Capture the cell that displays the provided text and extract its [x, y] central coordinate. 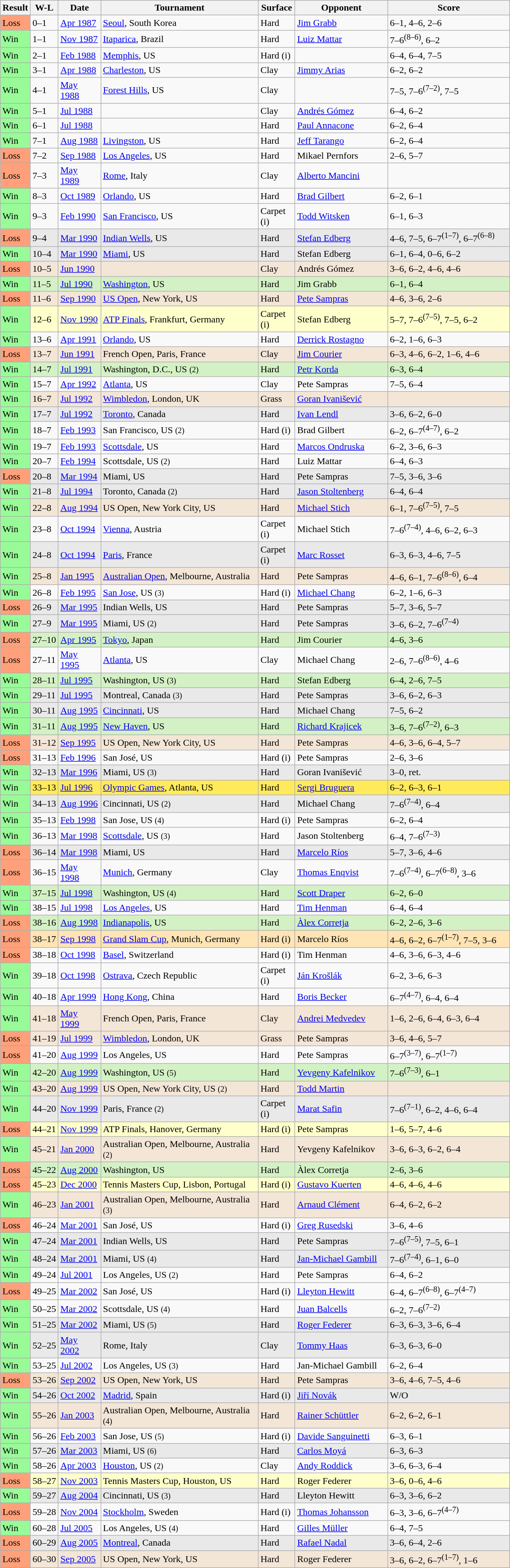
3–6, 6–2, 6–7(1–7), 1–6 [448, 1559]
4–6, 6–1, 7–6(8–6), 6–4 [448, 576]
3–6, 6–3, 6–2, 6–4 [448, 1149]
6–3, 6–3 [448, 1451]
ATP Finals, Frankfurt, Germany [180, 319]
7–6(7–1), 6–2, 4–6, 6–4 [448, 1109]
7–6(7–4), 4–6, 6–2, 6–3 [448, 529]
20–8 [44, 476]
4–6, 3–6, 2–6 [448, 299]
May 1989 [79, 176]
45–23 [44, 1184]
4–6, 3–6, 6–3, 4–6 [448, 955]
Sep 1990 [79, 299]
6–2, 6–2 [448, 70]
11–5 [44, 284]
4–6, 3–6 [448, 640]
Washington, US (5) [180, 1073]
38–17 [44, 939]
35–13 [44, 820]
41–18 [44, 1019]
6–1, 6–3 [448, 216]
Cincinnati, US (2) [180, 803]
59–27 [44, 1495]
6–4, 6–4, 7–5 [448, 55]
Apr 1988 [79, 70]
Aug 1998 [79, 923]
Aug 2000 [79, 1169]
Tommy Haas [341, 1345]
37–15 [44, 893]
Jun 1990 [79, 269]
39–18 [44, 975]
48–24 [44, 1259]
6–1 [44, 126]
Jan 2003 [79, 1415]
31–11 [44, 726]
Washington, US (3) [180, 680]
5–7, 3–6, 5–7 [448, 607]
Ivan Lendl [341, 414]
Gustavo Kuerten [341, 1184]
34–13 [44, 803]
6–1, 6–4, 0–6, 6–2 [448, 254]
38–16 [44, 923]
Stockholm, Sweden [180, 1512]
14–7 [44, 369]
Nov 1990 [79, 319]
26–8 [44, 592]
7–6(7–5), 7–5, 6–1 [448, 1242]
6–3, 6–1 [448, 1436]
3–6, 4–6, 7–5, 4–6 [448, 1380]
5–7, 3–6, 4–6 [448, 852]
42–20 [44, 1073]
Miami, US (4) [180, 1259]
Toronto, Canada [180, 414]
10–4 [44, 254]
6–1, 6–4 [448, 284]
Washington, US (4) [180, 893]
18–7 [44, 430]
Todd Martin [341, 1089]
Todd Witsken [341, 216]
21–8 [44, 491]
Toronto, Canada (2) [180, 491]
Thomas Johansson [341, 1512]
6–1, 7–6(7–5), 7–5 [448, 507]
New Haven, US [180, 726]
W-L [44, 8]
36–13 [44, 836]
7–5, 6–4 [448, 384]
Tennis Masters Cup, Lisbon, Portugal [180, 1184]
17–7 [44, 414]
Apr 1992 [79, 384]
Sep 1998 [79, 939]
27–10 [44, 640]
Memphis, US [180, 55]
53–26 [44, 1380]
41–19 [44, 1039]
Apr 1995 [79, 640]
Scottsdale, US (3) [180, 836]
6–2, 6–7(4–7), 6–2 [448, 430]
6–3, 3–6, 6–7(4–7) [448, 1512]
Jan 1995 [79, 576]
Result [15, 8]
6–7(3–7), 6–7(1–7) [448, 1055]
7–5, 3–6, 3–6 [448, 476]
13–7 [44, 354]
Andrei Medvedev [341, 1019]
Feb 1988 [79, 55]
7–1 [44, 141]
Alberto Mancini [341, 176]
Nov 1987 [79, 39]
May 1995 [79, 660]
Seoul, South Korea [180, 23]
1–6, 2–6, 6–4, 6–3, 6–4 [448, 1019]
3–6, 6–3, 6–4 [448, 1466]
Forest Hills, US [180, 90]
Basel, Switzerland [180, 955]
45–22 [44, 1169]
Aug 2005 [79, 1543]
7–6(7–4), 6–1, 6–0 [448, 1259]
Livingston, US [180, 141]
Apr 1999 [79, 997]
Marat Safin [341, 1109]
19–7 [44, 446]
7–6(7–3), 6–1 [448, 1073]
3–0, ret. [448, 772]
Scottsdale, US [180, 446]
6–2, 2–6, 3–6 [448, 923]
Montreal, Canada [180, 1543]
Paris, France (2) [180, 1109]
Aug 2004 [79, 1495]
3–6, 6–2, 4–6, 4–6 [448, 269]
6–3, 3–6, 6–2 [448, 1495]
Munich, Germany [180, 873]
4–6, 3–6, 6–4, 5–7 [448, 743]
Mar 1994 [79, 476]
Jun 1991 [79, 354]
1–6, 5–7, 4–6 [448, 1129]
46–24 [44, 1225]
28–11 [44, 680]
Olympic Games, Atlanta, US [180, 787]
Tokyo, Japan [180, 640]
Date [79, 8]
Los Angeles, US (2) [180, 1275]
6–4, 6–2, 6–2 [448, 1205]
Score [448, 8]
Scott Draper [341, 893]
6–7(4–7), 6–4, 6–4 [448, 997]
Jul 1990 [79, 284]
6–4, 2–6, 7–5 [448, 680]
49–24 [44, 1275]
Gilles Müller [341, 1528]
Madrid, Spain [180, 1395]
Jul 1991 [79, 369]
9–4 [44, 238]
6–2, 6–1 [448, 196]
Andy Roddick [341, 1466]
44–20 [44, 1109]
Mikael Pernfors [341, 156]
6–4, 6–3 [448, 461]
Charleston, US [180, 70]
Ostrava, Czech Republic [180, 975]
Sep 1995 [79, 743]
Rafael Nadal [341, 1543]
US Open, New York City, US (2) [180, 1089]
Feb 1998 [79, 820]
6–2, 6–2, 6–1 [448, 1415]
May 1998 [79, 873]
47–24 [44, 1242]
56–26 [44, 1436]
5–1 [44, 111]
Jul 1996 [79, 787]
Greg Rusedski [341, 1225]
4–6, 6–2, 6–7(1–7), 7–5, 3–6 [448, 939]
4–6, 7–5, 6–7(1–7), 6–7(6–8) [448, 238]
Sergi Bruguera [341, 787]
6–2, 6–3, 6–1 [448, 787]
44–21 [44, 1129]
6–4, 7–6(7–3) [448, 836]
Jiří Novák [341, 1395]
38–15 [44, 908]
Opponent [341, 8]
3–6, 4–6, 5–7 [448, 1039]
Cincinnati, US [180, 710]
53–25 [44, 1365]
Ján Krošlák [341, 975]
3–6, 6–4, 2–6 [448, 1543]
Nov 2003 [79, 1480]
Jimmy Arias [341, 70]
Sep 2005 [79, 1559]
Cincinnati, US (3) [180, 1495]
10–5 [44, 269]
3–6, 4–6 [448, 1225]
Rainer Schüttler [341, 1415]
8–3 [44, 196]
Richard Krajicek [341, 726]
Carlos Moyá [341, 1451]
7–5, 6–2 [448, 710]
36–14 [44, 852]
Miami, US (5) [180, 1325]
Indianapolis, US [180, 923]
51–25 [44, 1325]
Aug 1996 [79, 803]
Miami, US (2) [180, 624]
Vienna, Austria [180, 529]
Jul 2002 [79, 1365]
Itaparica, Brazil [180, 39]
6–3, 6–3, 6–0 [448, 1345]
Feb 1995 [79, 592]
Dec 2000 [79, 1184]
32–13 [44, 772]
Paul Annacone [341, 126]
Mar 2003 [79, 1451]
6–3, 6–4 [448, 369]
3–6, 6–2, 7–6(7–4) [448, 624]
3–1 [44, 70]
May 2002 [79, 1345]
6–3, 6–3, 4–6, 7–5 [448, 554]
5–7, 7–6(7–5), 7–5, 6–2 [448, 319]
50–25 [44, 1308]
Oct 2002 [79, 1395]
Thomas Enqvist [341, 873]
7–6(8–6), 6–2 [448, 39]
Miami, US (6) [180, 1451]
55–26 [44, 1415]
7–6(7–4), 6–4 [448, 803]
Apr 1991 [79, 339]
0–1 [44, 23]
23–8 [44, 529]
Jul 1994 [79, 491]
Scottsdale, US (2) [180, 461]
2–6, 7–6(8–6), 4–6 [448, 660]
30–11 [44, 710]
31–13 [44, 757]
29–11 [44, 695]
Feb 1990 [79, 216]
Jeff Tarango [341, 141]
Jul 2005 [79, 1528]
Aug 1994 [79, 507]
Feb 1996 [79, 757]
Nov 2004 [79, 1512]
Tournament [180, 8]
Oct 1989 [79, 196]
45–21 [44, 1149]
27–9 [44, 624]
Jul 2001 [79, 1275]
6–4, 7–5 [448, 1528]
6–3, 4–6, 6–2, 1–6, 4–6 [448, 354]
52–25 [44, 1345]
49–25 [44, 1291]
Jul 1999 [79, 1039]
43–20 [44, 1089]
12–6 [44, 319]
9–3 [44, 216]
3–6, 7–6(7–2), 6–3 [448, 726]
Apr 1987 [79, 23]
Derrick Rostagno [341, 339]
4–1 [44, 90]
6–4, 6–7(6–8), 6–7(4–7) [448, 1291]
38–18 [44, 955]
Surface [277, 8]
3–6, 6–2, 6–0 [448, 414]
25–8 [44, 576]
Los Angeles, US (3) [180, 1365]
46–23 [44, 1205]
59–28 [44, 1512]
Aug 1988 [79, 141]
33–13 [44, 787]
6–1, 4–6, 2–6 [448, 23]
60–30 [44, 1559]
27–11 [44, 660]
Marc Rosset [341, 554]
May 1988 [79, 90]
ATP Finals, Hanover, Germany [180, 1129]
2–6, 5–7 [448, 156]
36–15 [44, 873]
Tennis Masters Cup, Houston, US [180, 1480]
Paris, France [180, 554]
6–3, 6–3, 3–6, 6–4 [448, 1325]
60–29 [44, 1543]
W/O [448, 1395]
13–6 [44, 339]
Los Angeles, US (4) [180, 1528]
57–26 [44, 1451]
54–26 [44, 1395]
Sep 2002 [79, 1380]
Australian Open, Melbourne, Australia (3) [180, 1205]
Jan 2000 [79, 1149]
4–6, 4–6, 4–6 [448, 1184]
1–1 [44, 39]
7–6(7–4), 6–7(6–8), 3–6 [448, 873]
Washington, D.C., US (2) [180, 369]
San Jose, US (5) [180, 1436]
40–18 [44, 997]
3–6, 6–2, 6–3 [448, 695]
22–8 [44, 507]
Sep 1988 [79, 156]
Apr 2003 [79, 1466]
Davide Sanguinetti [341, 1436]
6–2, 7–6(7–2) [448, 1308]
Houston, US (2) [180, 1466]
6–2, 6–0 [448, 893]
Australian Open, Melbourne, Australia [180, 576]
15–7 [44, 384]
16–7 [44, 399]
Hong Kong, China [180, 997]
Petr Korda [341, 369]
31–12 [44, 743]
24–8 [44, 554]
Australian Open, Melbourne, Australia (2) [180, 1149]
26–9 [44, 607]
7–3 [44, 176]
Feb 2003 [79, 1436]
7–2 [44, 156]
Feb 1994 [79, 461]
Montreal, Canada (3) [180, 695]
Juan Balcells [341, 1308]
58–27 [44, 1480]
Australian Open, Melbourne, Australia (4) [180, 1415]
Arnaud Clément [341, 1205]
58–26 [44, 1466]
San Francisco, US (2) [180, 430]
20–7 [44, 461]
Boris Becker [341, 997]
San Jose, US (4) [180, 820]
Miami, US (3) [180, 772]
San Francisco, US [180, 216]
7–5, 7–6(7–2), 7–5 [448, 90]
60–28 [44, 1528]
May 1999 [79, 1019]
Jan 2001 [79, 1205]
Grand Slam Cup, Munich, Germany [180, 939]
San Jose, US (3) [180, 592]
Marcos Ondruska [341, 446]
Scottsdale, US (4) [180, 1308]
11–6 [44, 299]
Mar 1996 [79, 772]
41–20 [44, 1055]
2–1 [44, 55]
3–6, 0–6, 4–6 [448, 1480]
